Determine the [X, Y] coordinate at the center of the cell enclosing the given text.  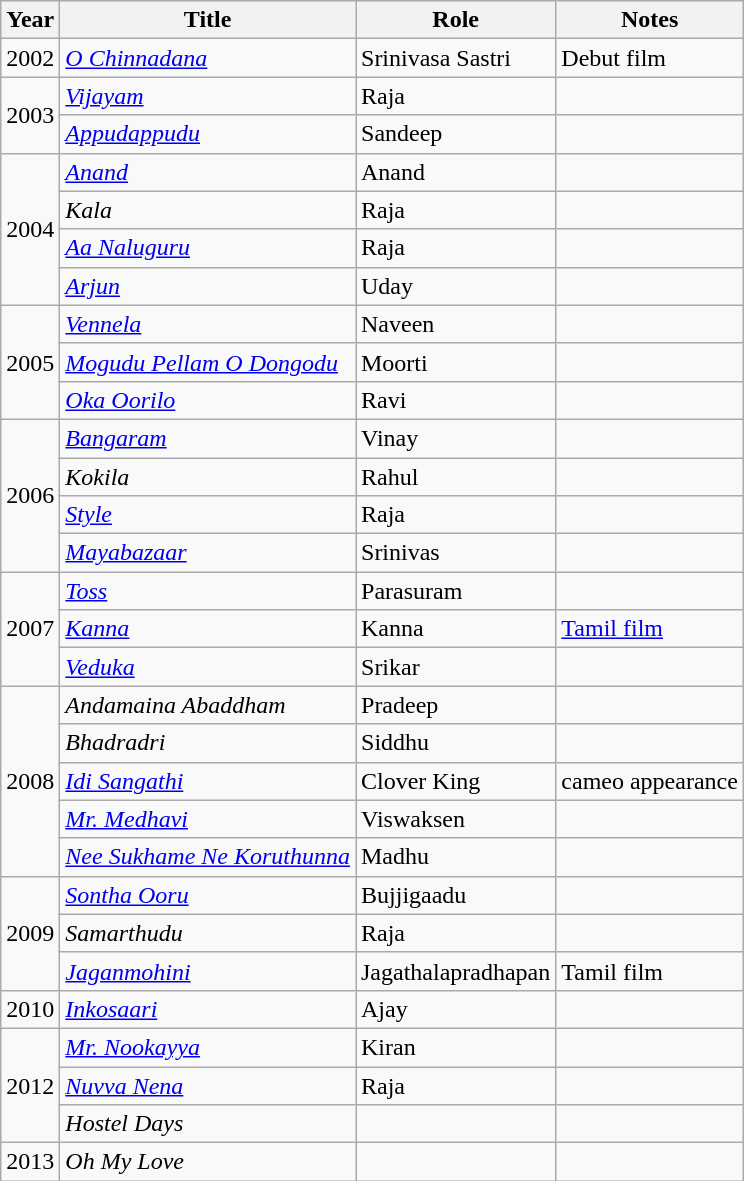
Oh My Love [208, 1162]
Jagathalapradhapan [456, 971]
Pradeep [456, 705]
2008 [30, 781]
2005 [30, 362]
Andamaina Abaddham [208, 705]
Ravi [456, 400]
Nuvva Nena [208, 1085]
O Chinnadana [208, 58]
Bujjigaadu [456, 895]
Year [30, 20]
Kiran [456, 1047]
Debut film [650, 58]
Naveen [456, 324]
Siddhu [456, 743]
Bhadradri [208, 743]
cameo appearance [650, 781]
Uday [456, 286]
Bangaram [208, 438]
Jaganmohini [208, 971]
Nee Sukhame Ne Koruthunna [208, 857]
Sontha Ooru [208, 895]
Arjun [208, 286]
Idi Sangathi [208, 781]
Notes [650, 20]
Samarthudu [208, 933]
2004 [30, 229]
2010 [30, 1009]
Mogudu Pellam O Dongodu [208, 362]
Inkosaari [208, 1009]
Srinivas [456, 553]
2009 [30, 933]
Style [208, 515]
2006 [30, 495]
Kala [208, 210]
2013 [30, 1162]
Appudappudu [208, 134]
Ajay [456, 1009]
Veduka [208, 667]
Sandeep [456, 134]
Mr. Medhavi [208, 819]
Srikar [456, 667]
2002 [30, 58]
Clover King [456, 781]
2003 [30, 115]
Madhu [456, 857]
2012 [30, 1085]
Toss [208, 591]
Vennela [208, 324]
2007 [30, 629]
Vinay [456, 438]
Rahul [456, 477]
Viswaksen [456, 819]
Moorti [456, 362]
Kokila [208, 477]
Mayabazaar [208, 553]
Aa Naluguru [208, 248]
Oka Oorilo [208, 400]
Srinivasa Sastri [456, 58]
Title [208, 20]
Hostel Days [208, 1124]
Mr. Nookayya [208, 1047]
Parasuram [456, 591]
Vijayam [208, 96]
Role [456, 20]
